Find where the given text appears and provide that cell's center as (X, Y) coordinate. 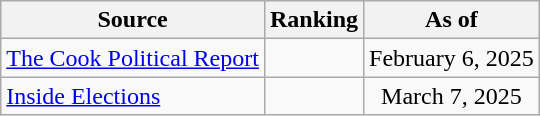
As of (452, 20)
The Cook Political Report (133, 58)
March 7, 2025 (452, 96)
Ranking (314, 20)
Inside Elections (133, 96)
Source (133, 20)
February 6, 2025 (452, 58)
